Determine the [x, y] coordinate at the center of the cell enclosing the given text.  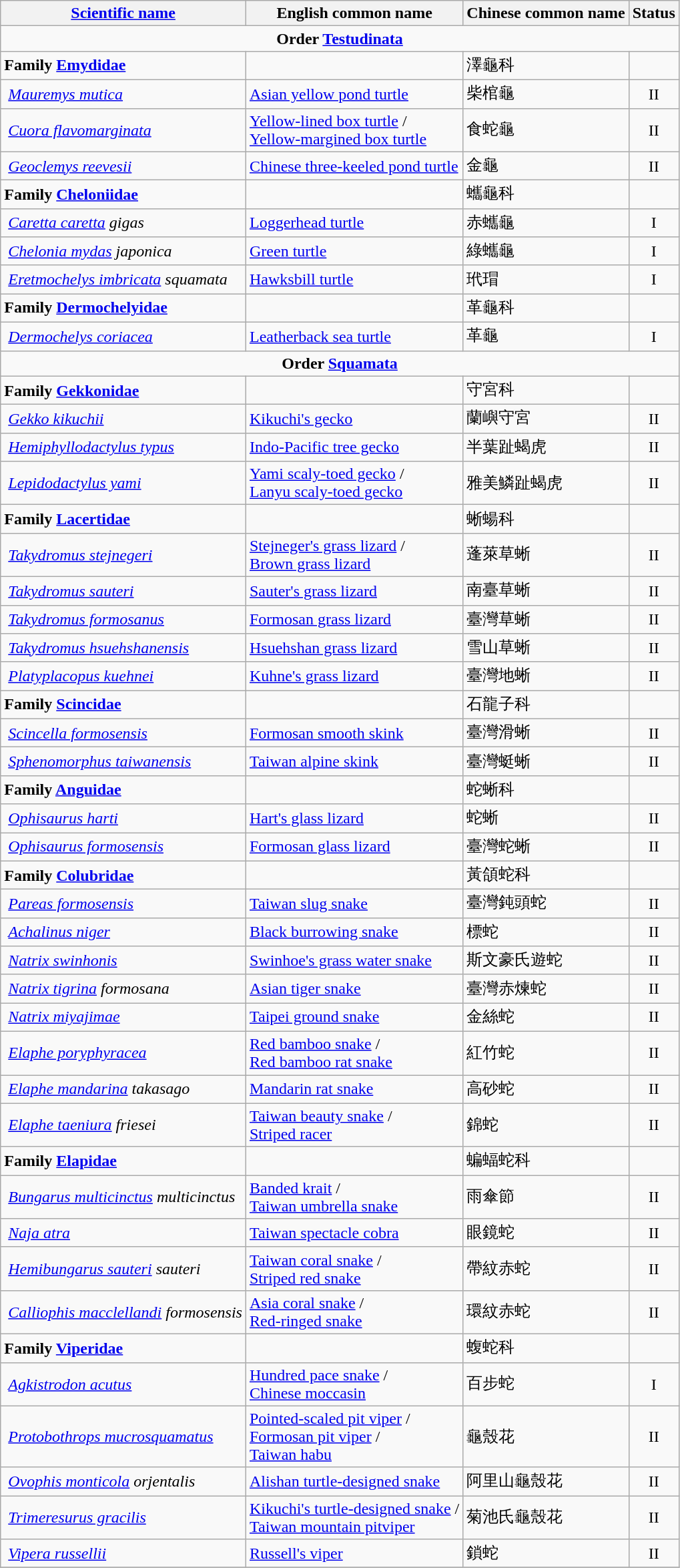
Bungarus multicinctus multicinctus [123, 1197]
Taipei ground snake [354, 1018]
Natrix swinhonis [123, 960]
菊池氏龜殼花 [546, 1517]
Takydromus formosanus [123, 620]
Protobothrops mucrosquamatus [123, 1436]
鎖蛇 [546, 1553]
Platyplacopus kuehnei [123, 676]
Cuora flavomarginata [123, 130]
綠蠵龜 [546, 251]
石龍子科 [546, 705]
Swinhoe's grass water snake [354, 960]
Family Scincidae [123, 705]
Alishan turtle-designed snake [354, 1481]
臺灣草蜥 [546, 620]
Elaphe taeniura friesei [123, 1125]
Russell's viper [354, 1553]
半葉趾蝎虎 [546, 447]
Mandarin rat snake [354, 1090]
蘭嶼守宮 [546, 419]
阿里山龜殼花 [546, 1481]
English common name [354, 13]
蛇蜥 [546, 819]
守宮科 [546, 390]
Elaphe poryphyracea [123, 1052]
革龜科 [546, 309]
Family Elapidae [123, 1161]
Chinese three-keeled pond turtle [354, 166]
Hart's glass lizard [354, 819]
Chelonia mydas japonica [123, 251]
Stejneger's grass lizard /Brown grass lizard [354, 554]
Eretmochelys imbricata squamata [123, 279]
Leatherback sea turtle [354, 337]
臺灣滑蜥 [546, 733]
蠵龜科 [546, 195]
Pareas formosensis [123, 904]
Hawksbill turtle [354, 279]
臺灣地蜥 [546, 676]
Green turtle [354, 251]
柴棺龜 [546, 93]
Formosan glass lizard [354, 847]
Kikuchi's gecko [354, 419]
百步蛇 [546, 1384]
Family Cheloniidae [123, 195]
Taiwan coral snake /Striped red snake [354, 1269]
蜥蝪科 [546, 520]
蛇蜥科 [546, 789]
Asian tiger snake [354, 988]
Taiwan beauty snake /Striped racer [354, 1125]
Family Gekkonidae [123, 390]
Banded krait /Taiwan umbrella snake [354, 1197]
Trimeresurus gracilis [123, 1517]
Pointed-scaled pit viper /Formosan pit viper / Taiwan habu [354, 1436]
Status [654, 13]
眼鏡蛇 [546, 1233]
Elaphe mandarina takasago [123, 1090]
環紋赤蛇 [546, 1312]
Asian yellow pond turtle [354, 93]
龜殼花 [546, 1436]
Ovophis monticola orjentalis [123, 1481]
革龜 [546, 337]
Chinese common name [546, 13]
蓬萊草蜥 [546, 554]
Lepidodactylus yami [123, 483]
Family Viperidae [123, 1348]
帶紋赤蛇 [546, 1269]
Achalinus niger [123, 932]
Vipera russellii [123, 1553]
Ophisaurus formosensis [123, 847]
Hundred pace snake /Chinese moccasin [354, 1384]
臺灣蛇蜥 [546, 847]
臺灣赤煉蛇 [546, 988]
高砂蛇 [546, 1090]
Order Squamata [340, 363]
Family Colubridae [123, 875]
Scincella formosensis [123, 733]
Family Emydidae [123, 65]
雪山草蜥 [546, 648]
Family Anguidae [123, 789]
Ophisaurus harti [123, 819]
Gekko kikuchii [123, 419]
Formosan smooth skink [354, 733]
Natrix tigrina formosana [123, 988]
Yellow-lined box turtle /Yellow-margined box turtle [354, 130]
雅美鱗趾蝎虎 [546, 483]
蝮蛇科 [546, 1348]
Asia coral snake /Red-ringed snake [354, 1312]
雨傘節 [546, 1197]
Loggerhead turtle [354, 223]
Takydromus stejnegeri [123, 554]
黃頜蛇科 [546, 875]
Red bamboo snake /Red bamboo rat snake [354, 1052]
Scientific name [123, 13]
Family Lacertidae [123, 520]
Natrix miyajimae [123, 1018]
Agkistrodon acutus [123, 1384]
食蛇龜 [546, 130]
Kikuchi's turtle-designed snake /Taiwan mountain pitviper [354, 1517]
Takydromus sauteri [123, 590]
斯文豪氏遊蛇 [546, 960]
Formosan grass lizard [354, 620]
Dermochelys coriacea [123, 337]
Mauremys mutica [123, 93]
Yami scaly-toed gecko /Lanyu scaly-toed gecko [354, 483]
Hemiphyllodactylus typus [123, 447]
Sphenomorphus taiwanensis [123, 761]
南臺草蜥 [546, 590]
Order Testudinata [340, 39]
Indo-Pacific tree gecko [354, 447]
金絲蛇 [546, 1018]
Kuhne's grass lizard [354, 676]
Taiwan alpine skink [354, 761]
蝙蝠蛇科 [546, 1161]
錦蛇 [546, 1125]
Hsuehshan grass lizard [354, 648]
臺灣鈍頭蛇 [546, 904]
Hemibungarus sauteri sauteri [123, 1269]
澤龜科 [546, 65]
玳瑁 [546, 279]
臺灣蜓蜥 [546, 761]
Taiwan spectacle cobra [354, 1233]
Naja atra [123, 1233]
Caretta caretta gigas [123, 223]
赤蠵龜 [546, 223]
Geoclemys reevesii [123, 166]
標蛇 [546, 932]
Calliophis macclellandi formosensis [123, 1312]
Family Dermochelyidae [123, 309]
Takydromus hsuehshanensis [123, 648]
紅竹蛇 [546, 1052]
Sauter's grass lizard [354, 590]
Black burrowing snake [354, 932]
Taiwan slug snake [354, 904]
金龜 [546, 166]
